Search for the cell housing the specified text and yield its [X, Y] center coordinate. 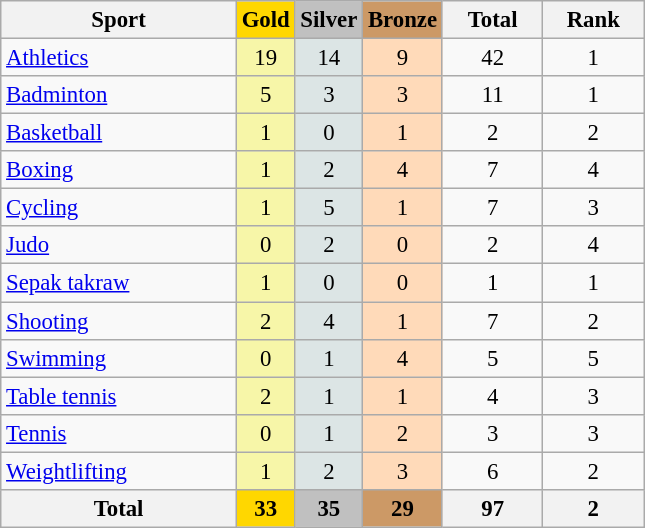
Sport [119, 20]
29 [403, 509]
Gold [266, 20]
Badminton [119, 95]
Boxing [119, 170]
Cycling [119, 208]
Swimming [119, 358]
42 [492, 58]
Judo [119, 245]
Shooting [119, 321]
Weightlifting [119, 471]
Tennis [119, 433]
19 [266, 58]
Table tennis [119, 396]
33 [266, 509]
9 [403, 58]
Rank [594, 20]
Athletics [119, 58]
Silver [329, 20]
Bronze [403, 20]
6 [492, 471]
11 [492, 95]
Basketball [119, 133]
Sepak takraw [119, 283]
97 [492, 509]
14 [329, 58]
35 [329, 509]
